Detect which cell encompasses the target text, then output its (X, Y) center coordinate. 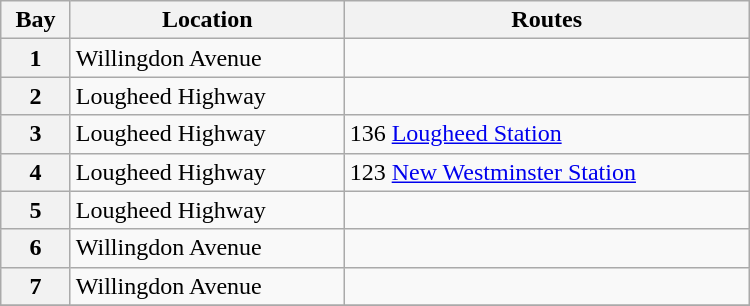
4 (36, 172)
7 (36, 286)
Bay (36, 20)
136 Lougheed Station (546, 134)
1 (36, 58)
Location (207, 20)
2 (36, 96)
6 (36, 248)
123 New Westminster Station (546, 172)
3 (36, 134)
Routes (546, 20)
5 (36, 210)
